Provide the [X, Y] coordinate of the cell's center where the given text is located.  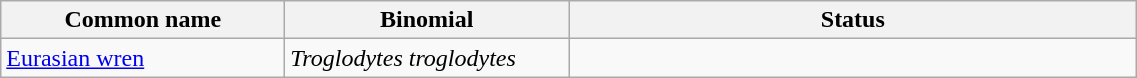
Status [853, 20]
Binomial [427, 20]
Eurasian wren [143, 58]
Troglodytes troglodytes [427, 58]
Common name [143, 20]
